Capture the cell that displays the provided text and extract its (x, y) central coordinate. 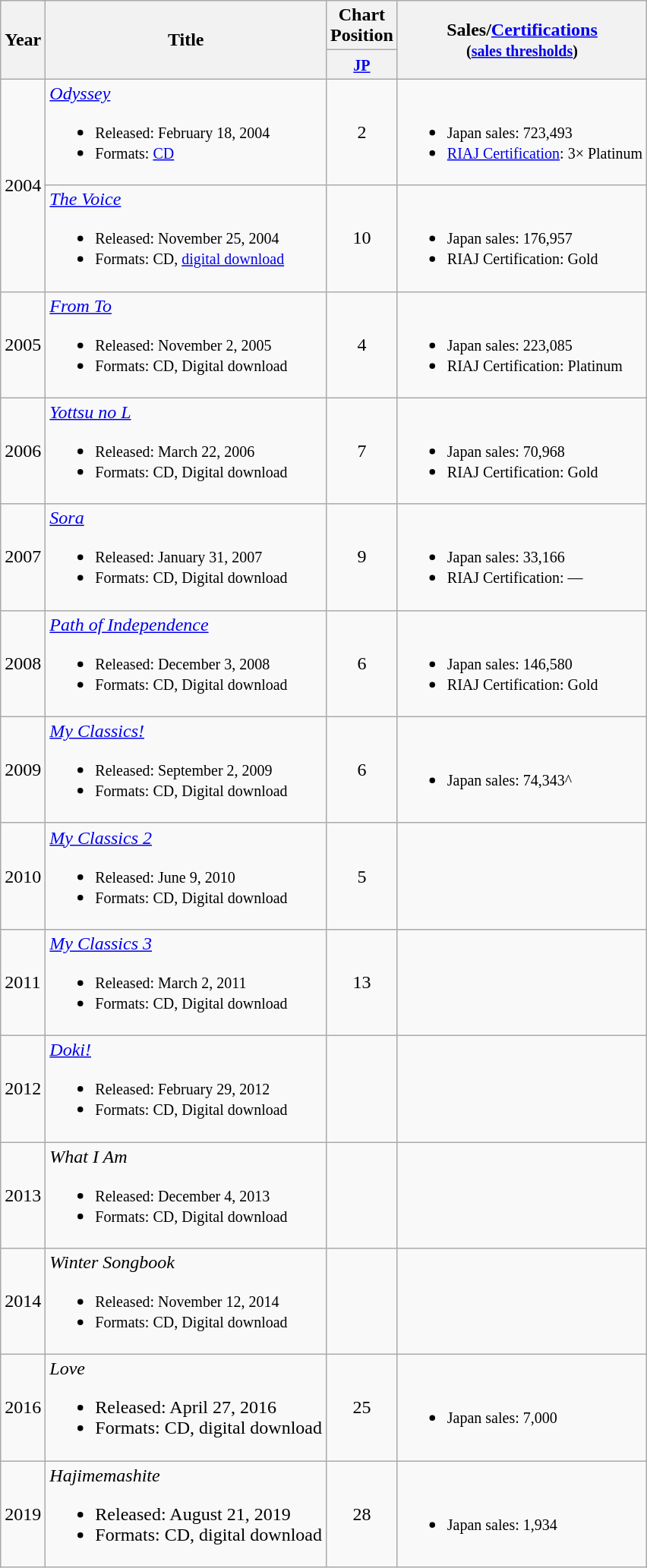
Japan sales: 70,968RIAJ Certification: Gold (522, 451)
From ToReleased: November 2, 2005Formats: CD, Digital download (186, 345)
2014 (23, 1302)
Japan sales: 1,934 (522, 1514)
2004 (23, 185)
Yottsu no LReleased: March 22, 2006Formats: CD, Digital download (186, 451)
Year (23, 39)
2005 (23, 345)
2019 (23, 1514)
2012 (23, 1088)
2006 (23, 451)
My Classics!Released: September 2, 2009Formats: CD, Digital download (186, 770)
2009 (23, 770)
28 (362, 1514)
2010 (23, 876)
My Classics 3Released: March 2, 2011Formats: CD, Digital download (186, 982)
Doki!Released: February 29, 2012Formats: CD, Digital download (186, 1088)
Chart Position (362, 26)
2016 (23, 1408)
What I AmReleased: December 4, 2013Formats: CD, Digital download (186, 1195)
LoveReleased: April 27, 2016Formats: CD, digital download (186, 1408)
Sales/Certifications(sales thresholds) (522, 39)
2013 (23, 1195)
HajimemashiteReleased: August 21, 2019Formats: CD, digital download (186, 1514)
Japan sales: 176,957RIAJ Certification: Gold (522, 238)
Path of IndependenceReleased: December 3, 2008Formats: CD, Digital download (186, 663)
7 (362, 451)
2007 (23, 557)
5 (362, 876)
SoraReleased: January 31, 2007Formats: CD, Digital download (186, 557)
Japan sales: 33,166RIAJ Certification: — (522, 557)
The VoiceReleased: November 25, 2004Formats: CD, digital download (186, 238)
Japan sales: 146,580RIAJ Certification: Gold (522, 663)
9 (362, 557)
25 (362, 1408)
4 (362, 345)
Japan sales: 723,493RIAJ Certification: 3× Platinum (522, 132)
2011 (23, 982)
Japan sales: 223,085RIAJ Certification: Platinum (522, 345)
2008 (23, 663)
2 (362, 132)
My Classics 2Released: June 9, 2010Formats: CD, Digital download (186, 876)
JP (362, 65)
Winter SongbookReleased: November 12, 2014Formats: CD, Digital download (186, 1302)
10 (362, 238)
Japan sales: 7,000 (522, 1408)
OdysseyReleased: February 18, 2004Formats: CD (186, 132)
Title (186, 39)
Japan sales: 74,343^ (522, 770)
13 (362, 982)
